Return (X, Y) of the center of cell containing provided text 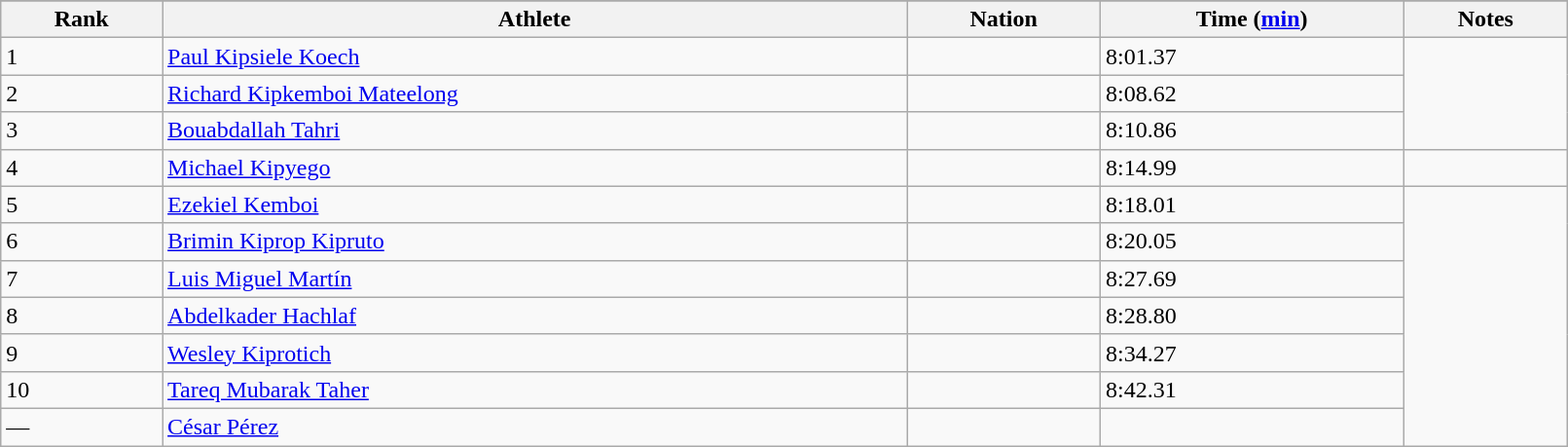
3 (82, 130)
8:14.99 (1252, 168)
Brimin Kiprop Kipruto (535, 242)
Abdelkader Hachlaf (535, 316)
8:10.86 (1252, 130)
Time (min) (1252, 19)
8:01.37 (1252, 56)
Richard Kipkemboi Mateelong (535, 93)
Nation (1004, 19)
Bouabdallah Tahri (535, 130)
8:28.80 (1252, 316)
Luis Miguel Martín (535, 279)
8 (82, 316)
5 (82, 205)
Wesley Kiprotich (535, 353)
8:08.62 (1252, 93)
6 (82, 242)
8:20.05 (1252, 242)
8:18.01 (1252, 205)
2 (82, 93)
7 (82, 279)
— (82, 427)
4 (82, 168)
Paul Kipsiele Koech (535, 56)
Notes (1485, 19)
8:42.31 (1252, 390)
8:34.27 (1252, 353)
Athlete (535, 19)
Rank (82, 19)
1 (82, 56)
9 (82, 353)
10 (82, 390)
Ezekiel Kemboi (535, 205)
César Pérez (535, 427)
Michael Kipyego (535, 168)
Tareq Mubarak Taher (535, 390)
8:27.69 (1252, 279)
